From the cell containing the given text, extract its center point as [x, y] coordinate. 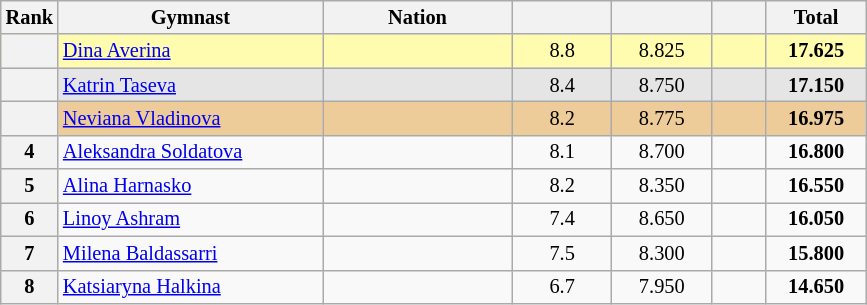
4 [30, 152]
Katsiaryna Halkina [190, 287]
8.350 [662, 186]
Rank [30, 17]
8 [30, 287]
8.775 [662, 118]
Milena Baldassarri [190, 253]
16.975 [816, 118]
Nation [418, 17]
Alina Harnasko [190, 186]
7 [30, 253]
Gymnast [190, 17]
6.7 [562, 287]
Linoy Ashram [190, 219]
8.300 [662, 253]
5 [30, 186]
Neviana Vladinova [190, 118]
8.1 [562, 152]
8.8 [562, 51]
17.625 [816, 51]
8.825 [662, 51]
7.950 [662, 287]
Katrin Taseva [190, 85]
15.800 [816, 253]
14.650 [816, 287]
16.800 [816, 152]
Aleksandra Soldatova [190, 152]
8.750 [662, 85]
Total [816, 17]
7.5 [562, 253]
17.150 [816, 85]
8.4 [562, 85]
8.700 [662, 152]
7.4 [562, 219]
8.650 [662, 219]
Dina Averina [190, 51]
16.550 [816, 186]
6 [30, 219]
16.050 [816, 219]
